Output the (x, y) coordinate of the center of the cell containing the given text.  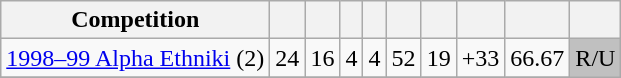
R/U (596, 58)
66.67 (538, 58)
+33 (480, 58)
52 (404, 58)
Competition (136, 20)
16 (322, 58)
19 (438, 58)
1998–99 Alpha Ethniki (2) (136, 58)
24 (288, 58)
